For the text-containing cell, return its midpoint in (x, y) coordinate format. 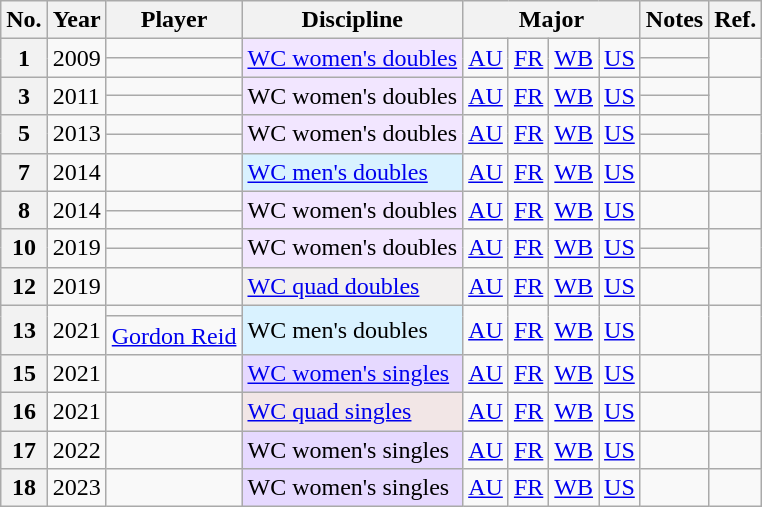
5 (24, 134)
17 (24, 449)
2013 (76, 134)
7 (24, 172)
12 (24, 286)
Notes (674, 20)
10 (24, 248)
2009 (76, 58)
Gordon Reid (174, 335)
13 (24, 330)
2022 (76, 449)
2023 (76, 488)
16 (24, 411)
18 (24, 488)
No. (24, 20)
3 (24, 96)
WC quad doubles (352, 286)
Major (552, 20)
Ref. (736, 20)
WC quad singles (352, 411)
8 (24, 210)
1 (24, 58)
2011 (76, 96)
Discipline (352, 20)
15 (24, 373)
Player (174, 20)
Year (76, 20)
